Return the [X, Y] coordinate for the center point of the cell that contains the specified text.  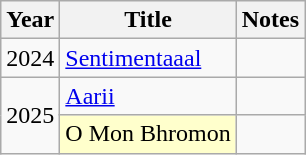
O Mon Bhromon [148, 134]
2024 [30, 58]
Aarii [148, 96]
Sentimentaaal [148, 58]
Notes [270, 20]
2025 [30, 115]
Title [148, 20]
Year [30, 20]
